Return [X, Y] of the center of cell containing provided text 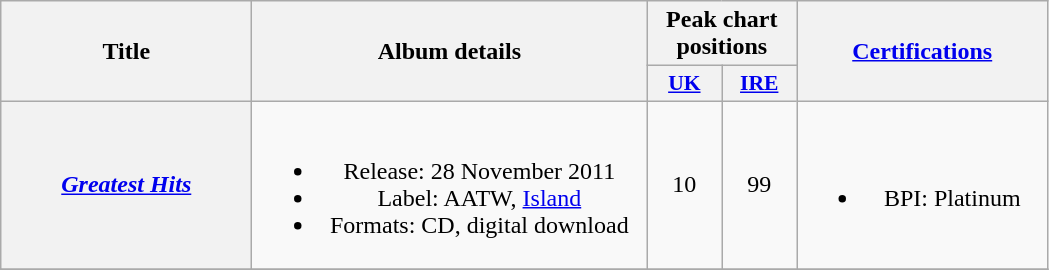
Peak chart positions [722, 34]
Album details [450, 52]
99 [760, 184]
10 [684, 184]
BPI: Platinum [922, 184]
Greatest Hits [126, 184]
Release: 28 November 2011Label: AATW, IslandFormats: CD, digital download [450, 184]
Title [126, 52]
UK [684, 84]
Certifications [922, 52]
IRE [760, 84]
